Detect which cell encompasses the target text, then output its [x, y] center coordinate. 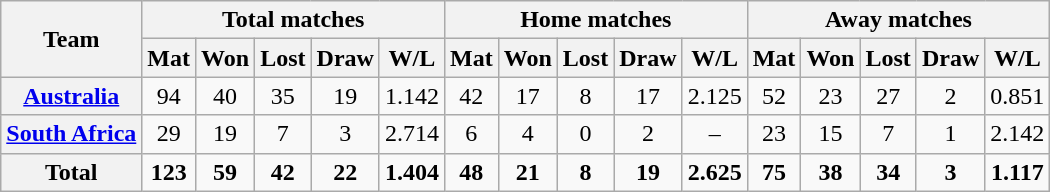
52 [774, 96]
– [714, 134]
123 [169, 172]
4 [528, 134]
6 [471, 134]
75 [774, 172]
Home matches [596, 20]
59 [226, 172]
1.117 [1018, 172]
94 [169, 96]
34 [888, 172]
27 [888, 96]
Total matches [294, 20]
South Africa [72, 134]
35 [283, 96]
22 [345, 172]
2.125 [714, 96]
0.851 [1018, 96]
40 [226, 96]
48 [471, 172]
38 [830, 172]
Australia [72, 96]
2.142 [1018, 134]
Total [72, 172]
1 [950, 134]
21 [528, 172]
Team [72, 39]
29 [169, 134]
Away matches [898, 20]
0 [585, 134]
1.404 [412, 172]
2.625 [714, 172]
15 [830, 134]
1.142 [412, 96]
2.714 [412, 134]
